Capture the cell that displays the provided text and extract its (x, y) central coordinate. 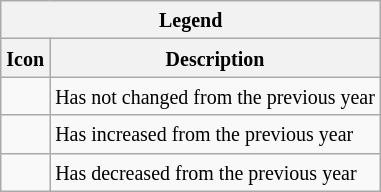
Legend (191, 20)
Has not changed from the previous year (216, 96)
Description (216, 58)
Icon (26, 58)
Has increased from the previous year (216, 134)
Has decreased from the previous year (216, 172)
